Determine the (X, Y) coordinate at the center of the cell enclosing the given text.  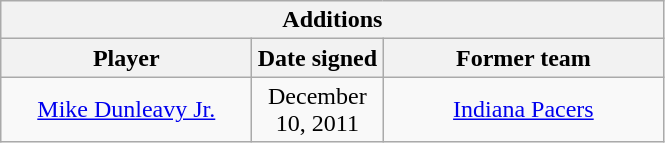
Date signed (318, 58)
Mike Dunleavy Jr. (126, 110)
Additions (332, 20)
Player (126, 58)
Indiana Pacers (524, 110)
December 10, 2011 (318, 110)
Former team (524, 58)
